Identify which cell holds the provided text, then report its (X, Y) central coordinate. 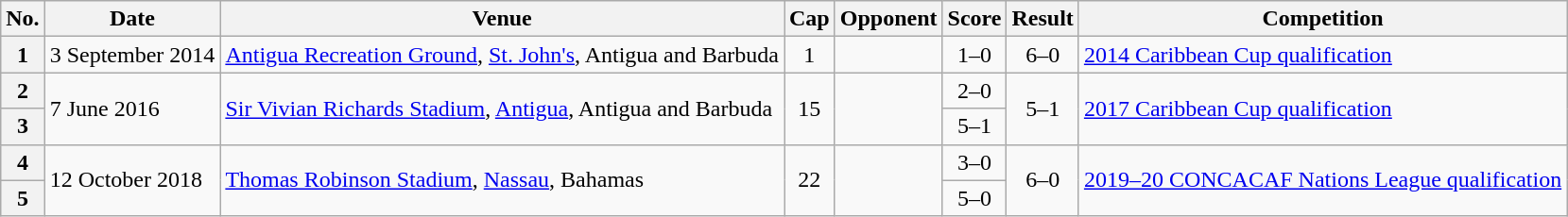
2019–20 CONCACAF Nations League qualification (1322, 180)
Result (1042, 19)
2014 Caribbean Cup qualification (1322, 55)
Venue (503, 19)
3 September 2014 (132, 55)
Sir Vivian Richards Stadium, Antigua, Antigua and Barbuda (503, 108)
Cap (810, 19)
Thomas Robinson Stadium, Nassau, Bahamas (503, 180)
7 June 2016 (132, 108)
4 (23, 162)
22 (810, 180)
2 (23, 91)
Competition (1322, 19)
12 October 2018 (132, 180)
2017 Caribbean Cup qualification (1322, 108)
Antigua Recreation Ground, St. John's, Antigua and Barbuda (503, 55)
3–0 (974, 162)
Score (974, 19)
3 (23, 126)
Date (132, 19)
No. (23, 19)
1–0 (974, 55)
Opponent (888, 19)
5–0 (974, 198)
5 (23, 198)
2–0 (974, 91)
15 (810, 108)
